Extract the [X, Y] coordinate from the center of the cell holding the provided text.  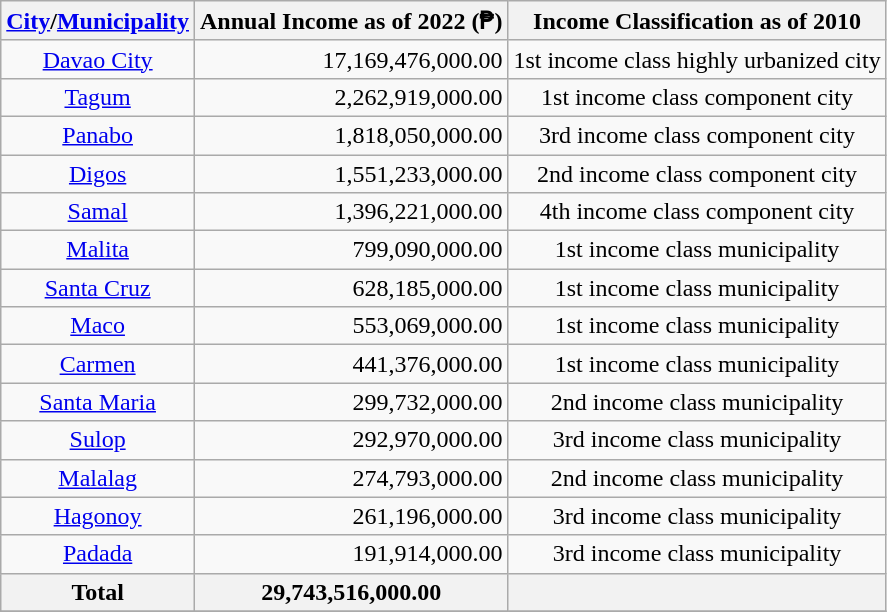
Digos [98, 173]
799,090,000.00 [352, 250]
628,185,000.00 [352, 288]
299,732,000.00 [352, 402]
274,793,000.00 [352, 478]
17,169,476,000.00 [352, 59]
2,262,919,000.00 [352, 97]
1st income class component city [697, 97]
Samal [98, 212]
4th income class component city [697, 212]
441,376,000.00 [352, 364]
191,914,000.00 [352, 554]
Carmen [98, 364]
292,970,000.00 [352, 440]
1,818,050,000.00 [352, 135]
261,196,000.00 [352, 516]
2nd income class component city [697, 173]
Hagonoy [98, 516]
Padada [98, 554]
Tagum [98, 97]
City/Municipality [98, 21]
Sulop [98, 440]
Panabo [98, 135]
Income Classification as of 2010 [697, 21]
Malita [98, 250]
Santa Maria [98, 402]
Davao City [98, 59]
Malalag [98, 478]
1,396,221,000.00 [352, 212]
1,551,233,000.00 [352, 173]
1st income class highly urbanized city [697, 59]
3rd income class component city [697, 135]
29,743,516,000.00 [352, 592]
Total [98, 592]
553,069,000.00 [352, 326]
Annual Income as of 2022 (₱) [352, 21]
Maco [98, 326]
Santa Cruz [98, 288]
